From the cell containing the given text, extract its center point as [x, y] coordinate. 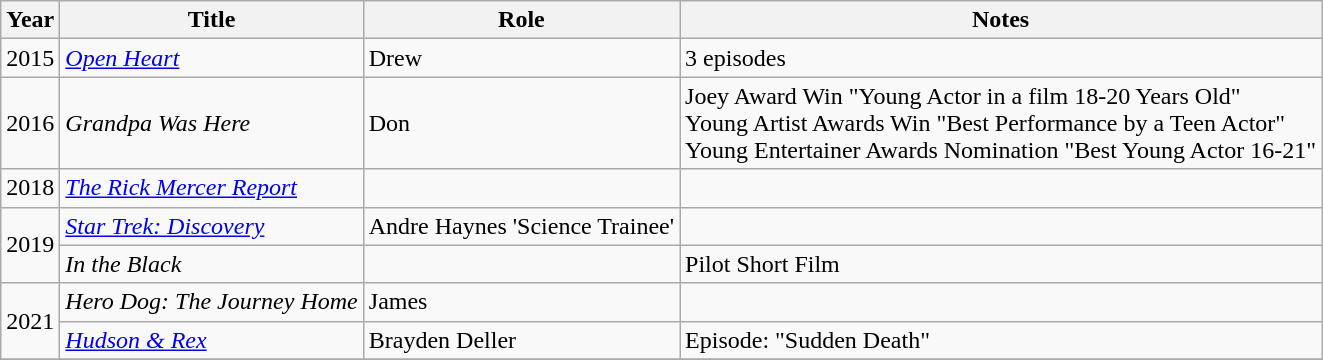
2018 [30, 188]
Episode: "Sudden Death" [1001, 340]
In the Black [212, 264]
2019 [30, 245]
Brayden Deller [521, 340]
Star Trek: Discovery [212, 226]
Grandpa Was Here [212, 123]
Pilot Short Film [1001, 264]
Hudson & Rex [212, 340]
Year [30, 20]
Notes [1001, 20]
Role [521, 20]
James [521, 302]
Andre Haynes 'Science Trainee' [521, 226]
Hero Dog: The Journey Home [212, 302]
Open Heart [212, 58]
Don [521, 123]
2016 [30, 123]
3 episodes [1001, 58]
Drew [521, 58]
2021 [30, 321]
2015 [30, 58]
Title [212, 20]
The Rick Mercer Report [212, 188]
